For the text-containing cell, return its midpoint in (x, y) coordinate format. 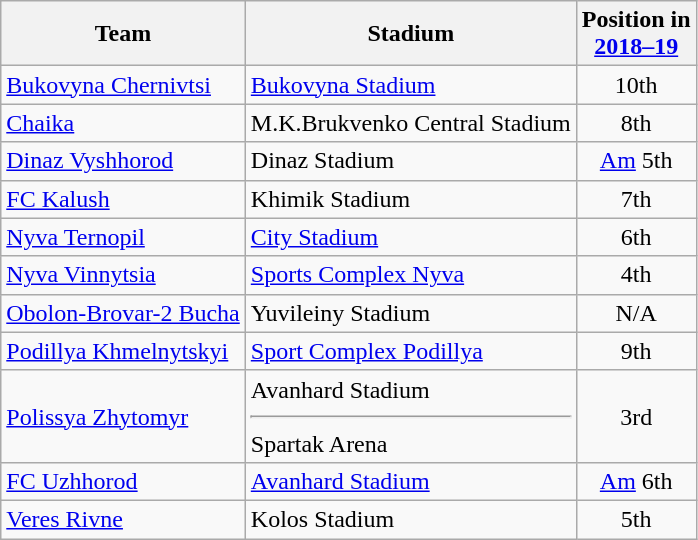
Team (124, 34)
Nyva Vinnytsia (124, 275)
3rd (636, 416)
Position in2018–19 (636, 34)
Bukovyna Stadium (410, 85)
Sports Complex Nyva (410, 275)
FC Uzhhorod (124, 481)
Khimik Stadium (410, 199)
Dinaz Stadium (410, 161)
N/A (636, 313)
Avanhard StadiumSpartak Arena (410, 416)
Yuvileiny Stadium (410, 313)
Polissya Zhytomyr (124, 416)
City Stadium (410, 237)
4th (636, 275)
M.K.Brukvenko Central Stadium (410, 123)
Am 6th (636, 481)
Stadium (410, 34)
9th (636, 351)
Kolos Stadium (410, 519)
Dinaz Vyshhorod (124, 161)
Chaika (124, 123)
Obolon-Brovar-2 Bucha (124, 313)
Am 5th (636, 161)
5th (636, 519)
8th (636, 123)
Sport Complex Podillya (410, 351)
Bukovyna Chernivtsi (124, 85)
Avanhard Stadium (410, 481)
FC Kalush (124, 199)
Nyva Ternopil (124, 237)
6th (636, 237)
Veres Rivne (124, 519)
10th (636, 85)
7th (636, 199)
Podillya Khmelnytskyi (124, 351)
